Return [x, y] of the center of cell containing provided text 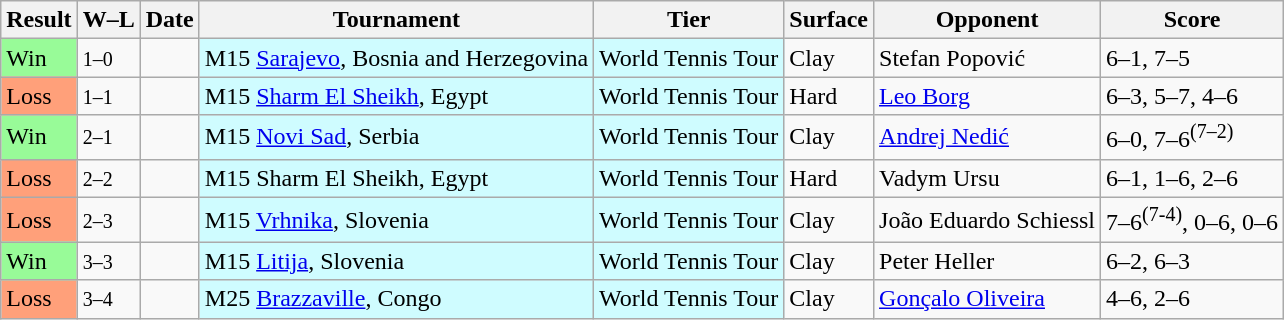
M15 Litija, Slovenia [396, 261]
6–2, 6–3 [1192, 261]
2–1 [108, 138]
6–1, 1–6, 2–6 [1192, 178]
6–0, 7–6(7–2) [1192, 138]
Peter Heller [988, 261]
3–4 [108, 299]
M15 Novi Sad, Serbia [396, 138]
6–1, 7–5 [1192, 58]
M15 Vrhnika, Slovenia [396, 220]
W–L [108, 20]
1–0 [108, 58]
Result [39, 20]
Leo Borg [988, 96]
6–3, 5–7, 4–6 [1192, 96]
Gonçalo Oliveira [988, 299]
7–6(7-4), 0–6, 0–6 [1192, 220]
1–1 [108, 96]
Opponent [988, 20]
Score [1192, 20]
Vadym Ursu [988, 178]
3–3 [108, 261]
2–2 [108, 178]
M25 Brazzaville, Congo [396, 299]
M15 Sarajevo, Bosnia and Herzegovina [396, 58]
Tournament [396, 20]
4–6, 2–6 [1192, 299]
João Eduardo Schiessl [988, 220]
Date [170, 20]
2–3 [108, 220]
Andrej Nedić [988, 138]
Stefan Popović [988, 58]
Surface [829, 20]
Tier [689, 20]
